Determine the [X, Y] coordinate at the center of the cell enclosing the given text.  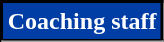
Coaching staff [82, 22]
